Capture the cell that displays the provided text and extract its [X, Y] central coordinate. 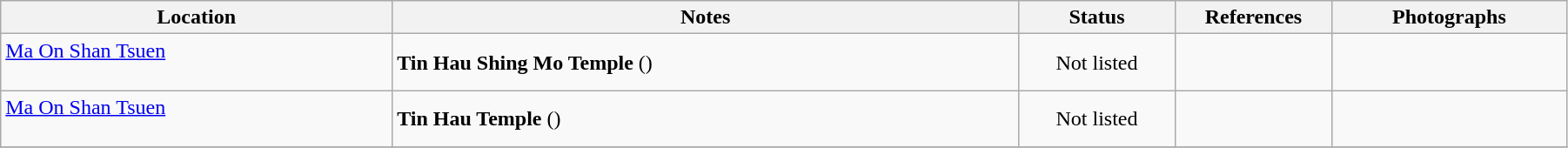
Photographs [1449, 17]
Tin Hau Shing Mo Temple () [706, 63]
Notes [706, 17]
References [1253, 17]
Location [197, 17]
Status [1097, 17]
Tin Hau Temple () [706, 118]
